Extract the (X, Y) coordinate from the center of the cell holding the provided text.  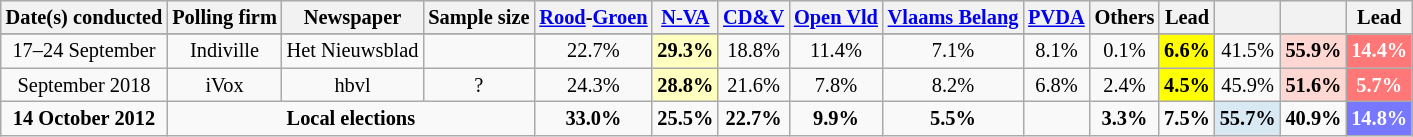
17–24 September (84, 51)
7.1% (954, 51)
PVDA (1056, 17)
2.4% (1125, 85)
September 2018 (84, 85)
Rood-Groen (593, 17)
11.4% (836, 51)
33.0% (593, 118)
9.9% (836, 118)
8.1% (1056, 51)
Newspaper (353, 17)
45.9% (1248, 85)
24.3% (593, 85)
55.7% (1248, 118)
41.5% (1248, 51)
14 October 2012 (84, 118)
0.1% (1125, 51)
3.3% (1125, 118)
Sample size (478, 17)
14.4% (1379, 51)
14.8% (1379, 118)
Polling firm (224, 17)
4.5% (1187, 85)
55.9% (1314, 51)
6.6% (1187, 51)
6.8% (1056, 85)
Indiville (224, 51)
Open Vld (836, 17)
29.3% (685, 51)
7.5% (1187, 118)
28.8% (685, 85)
iVox (224, 85)
5.7% (1379, 85)
21.6% (754, 85)
5.5% (954, 118)
Date(s) conducted (84, 17)
51.6% (1314, 85)
25.5% (685, 118)
Local elections (350, 118)
N-VA (685, 17)
CD&V (754, 17)
40.9% (1314, 118)
Het Nieuwsblad (353, 51)
Vlaams Belang (954, 17)
8.2% (954, 85)
7.8% (836, 85)
hbvl (353, 85)
18.8% (754, 51)
Others (1125, 17)
? (478, 85)
